Pinpoint the cell where the given text exists, returning its [x, y] midpoint coordinate. 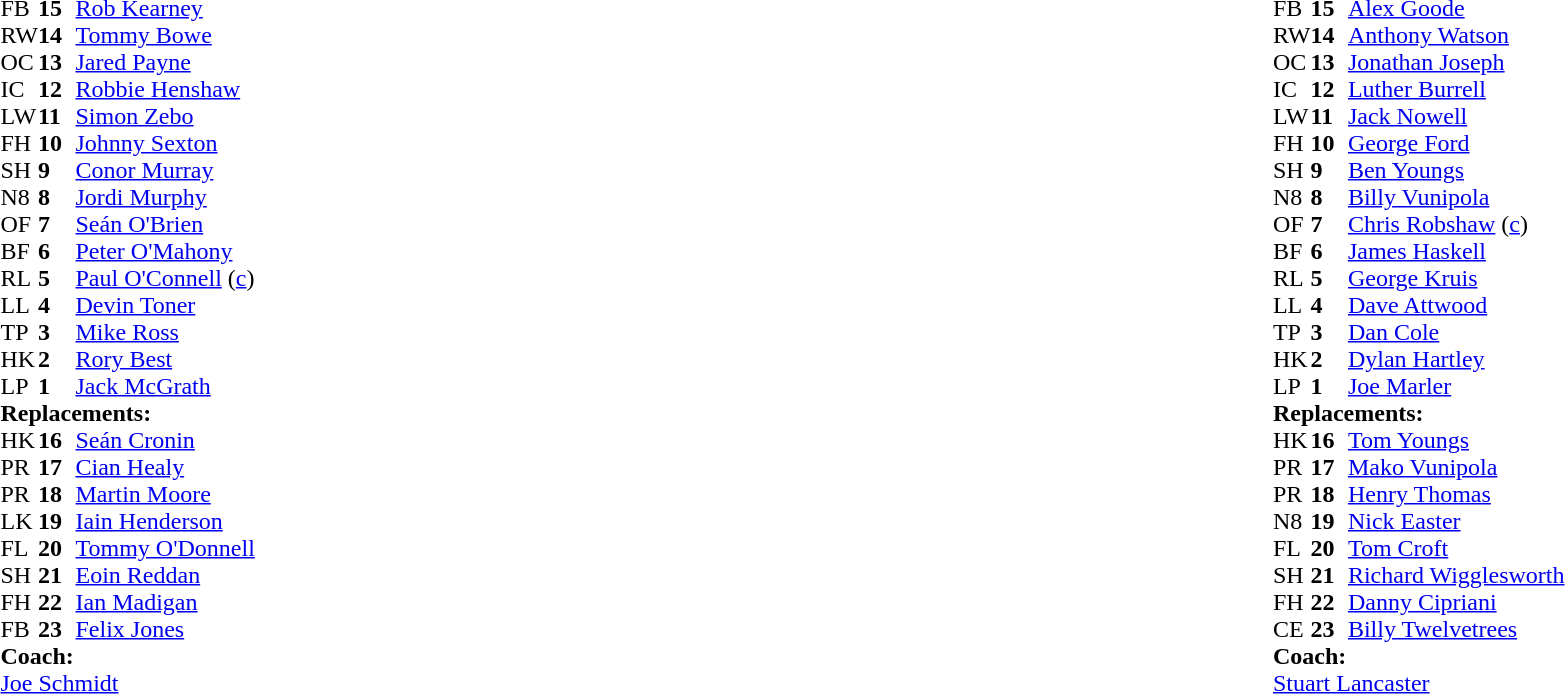
Tommy Bowe [166, 36]
Chris Robshaw (c) [1456, 224]
Dave Attwood [1456, 306]
Tom Youngs [1456, 440]
Jared Payne [166, 62]
Johnny Sexton [166, 144]
Joe Marler [1456, 386]
Seán O'Brien [166, 224]
Jack Nowell [1456, 116]
Ian Madigan [166, 602]
Nick Easter [1456, 522]
Dan Cole [1456, 332]
Richard Wigglesworth [1456, 576]
Tommy O'Donnell [166, 548]
Conor Murray [166, 170]
Iain Henderson [166, 522]
George Ford [1456, 144]
Seán Cronin [166, 440]
James Haskell [1456, 252]
Billy Twelvetrees [1456, 630]
Danny Cipriani [1456, 602]
Paul O'Connell (c) [166, 278]
Jordi Murphy [166, 198]
George Kruis [1456, 278]
Martin Moore [166, 494]
Dylan Hartley [1456, 360]
Ben Youngs [1456, 170]
Jonathan Joseph [1456, 62]
Felix Jones [166, 630]
Peter O'Mahony [166, 252]
Tom Croft [1456, 548]
FB [19, 630]
Robbie Henshaw [166, 90]
LK [19, 522]
Simon Zebo [166, 116]
Eoin Reddan [166, 576]
Anthony Watson [1456, 36]
Henry Thomas [1456, 494]
CE [1292, 630]
Mako Vunipola [1456, 468]
Jack McGrath [166, 386]
Cian Healy [166, 468]
Devin Toner [166, 306]
Billy Vunipola [1456, 198]
Rory Best [166, 360]
Mike Ross [166, 332]
Luther Burrell [1456, 90]
